Provide the (X, Y) coordinate of the cell's center where the given text is located.  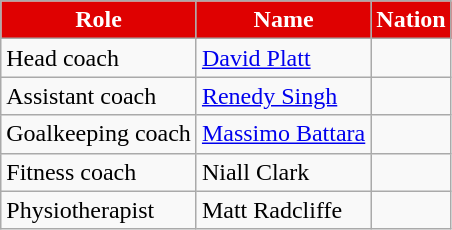
Assistant coach (99, 96)
Massimo Battara (283, 134)
Niall Clark (283, 172)
Physiotherapist (99, 210)
Role (99, 20)
Matt Radcliffe (283, 210)
Name (283, 20)
Renedy Singh (283, 96)
Goalkeeping coach (99, 134)
Nation (411, 20)
David Platt (283, 58)
Head coach (99, 58)
Fitness coach (99, 172)
